Return the (x, y) coordinate for the center point of the cell that contains the specified text.  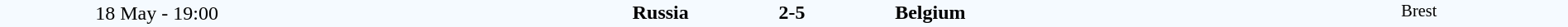
Belgium (1082, 12)
Russia (501, 12)
18 May - 19:00 (157, 13)
Brest (1419, 13)
2-5 (791, 12)
